Pinpoint the cell where the given text exists, returning its (X, Y) midpoint coordinate. 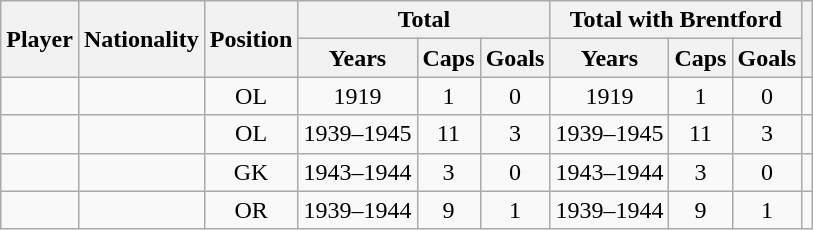
Total (424, 20)
Position (251, 39)
GK (251, 172)
OR (251, 210)
Total with Brentford (676, 20)
Nationality (141, 39)
Player (40, 39)
